Detect which cell encompasses the target text, then output its [x, y] center coordinate. 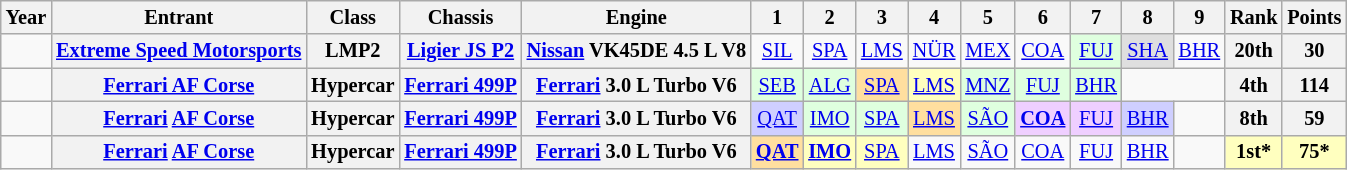
5 [988, 17]
Entrant [178, 17]
8th [1254, 118]
Chassis [460, 17]
Rank [1254, 17]
75* [1314, 152]
SHA [1148, 51]
Extreme Speed Motorsports [178, 51]
1 [777, 17]
Class [352, 17]
SEB [777, 85]
20th [1254, 51]
ALG [830, 85]
2 [830, 17]
MNZ [988, 85]
7 [1096, 17]
1st* [1254, 152]
4th [1254, 85]
Year [26, 17]
Ligier JS P2 [460, 51]
LMP2 [352, 51]
9 [1199, 17]
8 [1148, 17]
6 [1042, 17]
NÜR [934, 51]
59 [1314, 118]
Nissan VK45DE 4.5 L V8 [636, 51]
MEX [988, 51]
Engine [636, 17]
4 [934, 17]
Points [1314, 17]
SIL [777, 51]
114 [1314, 85]
30 [1314, 51]
3 [882, 17]
